Extract the [x, y] coordinate from the center of the cell holding the provided text.  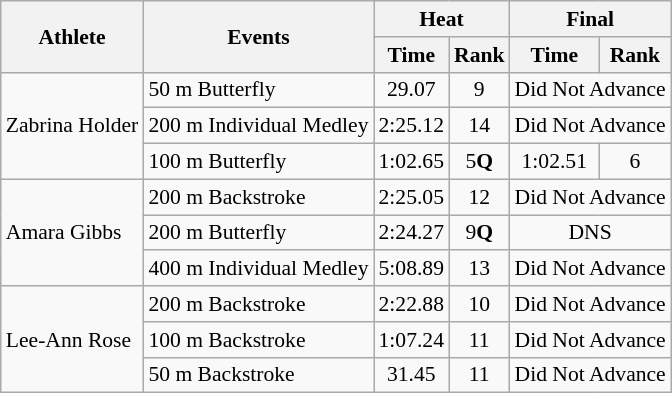
14 [480, 126]
1:02.51 [554, 162]
1:02.65 [412, 162]
Heat [442, 19]
10 [480, 304]
Lee-Ann Rose [72, 340]
29.07 [412, 90]
100 m Butterfly [258, 162]
Zabrina Holder [72, 126]
50 m Backstroke [258, 375]
50 m Butterfly [258, 90]
9Q [480, 233]
2:22.88 [412, 304]
Events [258, 36]
13 [480, 269]
2:25.05 [412, 197]
Athlete [72, 36]
9 [480, 90]
Amara Gibbs [72, 232]
12 [480, 197]
2:25.12 [412, 126]
Final [590, 19]
400 m Individual Medley [258, 269]
2:24.27 [412, 233]
200 m Individual Medley [258, 126]
5Q [480, 162]
100 m Backstroke [258, 340]
200 m Butterfly [258, 233]
1:07.24 [412, 340]
31.45 [412, 375]
5:08.89 [412, 269]
DNS [590, 233]
6 [635, 162]
